Return (x, y) of the center of cell containing provided text 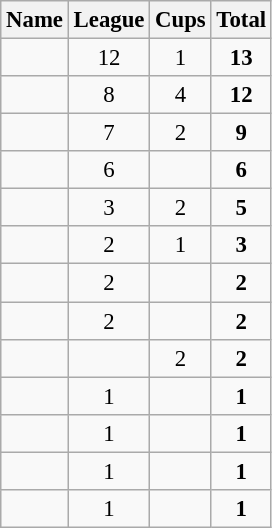
9 (241, 133)
Name (35, 20)
Total (241, 20)
4 (180, 95)
8 (108, 95)
7 (108, 133)
5 (241, 208)
Cups (180, 20)
13 (241, 58)
League (108, 20)
